Capture the cell that displays the provided text and extract its [x, y] central coordinate. 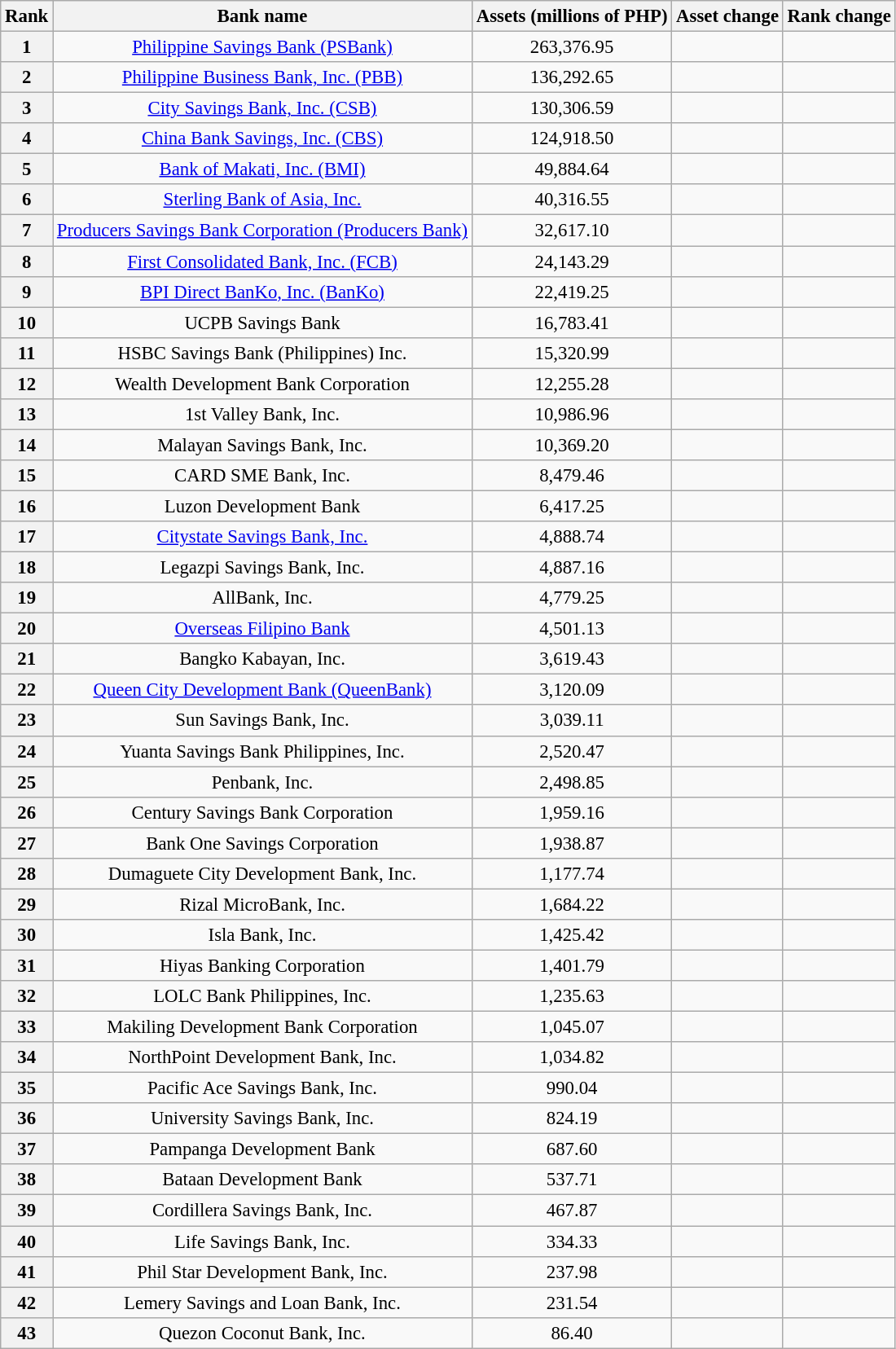
Phil Star Development Bank, Inc. [262, 1272]
University Savings Bank, Inc. [262, 1118]
Asset change [728, 16]
12,255.28 [572, 384]
Penbank, Inc. [262, 782]
BPI Direct BanKo, Inc. (BanKo) [262, 292]
Century Savings Bank Corporation [262, 812]
Assets (millions of PHP) [572, 16]
First Consolidated Bank, Inc. (FCB) [262, 261]
HSBC Savings Bank (Philippines) Inc. [262, 353]
Producers Savings Bank Corporation (Producers Bank) [262, 231]
6,417.25 [572, 506]
Philippine Savings Bank (PSBank) [262, 47]
17 [27, 537]
31 [27, 965]
10,369.20 [572, 445]
25 [27, 782]
42 [27, 1303]
Quezon Coconut Bank, Inc. [262, 1333]
Bataan Development Bank [262, 1180]
Hiyas Banking Corporation [262, 965]
Makiling Development Bank Corporation [262, 1027]
Bank of Makati, Inc. (BMI) [262, 169]
39 [27, 1211]
16,783.41 [572, 323]
33 [27, 1027]
28 [27, 874]
136,292.65 [572, 77]
CARD SME Bank, Inc. [262, 476]
8 [27, 261]
1,034.82 [572, 1057]
Queen City Development Bank (QueenBank) [262, 690]
11 [27, 353]
30 [27, 935]
1,959.16 [572, 812]
7 [27, 231]
40,316.55 [572, 200]
Rank [27, 16]
Legazpi Savings Bank, Inc. [262, 568]
Bank name [262, 16]
40 [27, 1241]
32 [27, 996]
43 [27, 1333]
10,986.96 [572, 415]
4,779.25 [572, 598]
6 [27, 200]
1,235.63 [572, 996]
36 [27, 1118]
8,479.46 [572, 476]
263,376.95 [572, 47]
18 [27, 568]
1st Valley Bank, Inc. [262, 415]
27 [27, 843]
1,045.07 [572, 1027]
12 [27, 384]
49,884.64 [572, 169]
24 [27, 751]
2 [27, 77]
10 [27, 323]
4 [27, 138]
Lemery Savings and Loan Bank, Inc. [262, 1303]
4,887.16 [572, 568]
15,320.99 [572, 353]
4,501.13 [572, 629]
China Bank Savings, Inc. (CBS) [262, 138]
19 [27, 598]
AllBank, Inc. [262, 598]
824.19 [572, 1118]
1,177.74 [572, 874]
LOLC Bank Philippines, Inc. [262, 996]
13 [27, 415]
3,619.43 [572, 659]
990.04 [572, 1088]
Life Savings Bank, Inc. [262, 1241]
21 [27, 659]
124,918.50 [572, 138]
29 [27, 904]
Bank One Savings Corporation [262, 843]
Sterling Bank of Asia, Inc. [262, 200]
Isla Bank, Inc. [262, 935]
14 [27, 445]
5 [27, 169]
Philippine Business Bank, Inc. (PBB) [262, 77]
22 [27, 690]
4,888.74 [572, 537]
38 [27, 1180]
Yuanta Savings Bank Philippines, Inc. [262, 751]
237.98 [572, 1272]
41 [27, 1272]
3,039.11 [572, 721]
20 [27, 629]
231.54 [572, 1303]
1,425.42 [572, 935]
Rizal MicroBank, Inc. [262, 904]
2,498.85 [572, 782]
1,684.22 [572, 904]
26 [27, 812]
3,120.09 [572, 690]
24,143.29 [572, 261]
Citystate Savings Bank, Inc. [262, 537]
Cordillera Savings Bank, Inc. [262, 1211]
467.87 [572, 1211]
16 [27, 506]
130,306.59 [572, 108]
NorthPoint Development Bank, Inc. [262, 1057]
3 [27, 108]
9 [27, 292]
34 [27, 1057]
32,617.10 [572, 231]
1,401.79 [572, 965]
Sun Savings Bank, Inc. [262, 721]
537.71 [572, 1180]
UCPB Savings Bank [262, 323]
Pacific Ace Savings Bank, Inc. [262, 1088]
City Savings Bank, Inc. (CSB) [262, 108]
Bangko Kabayan, Inc. [262, 659]
Luzon Development Bank [262, 506]
687.60 [572, 1149]
Dumaguete City Development Bank, Inc. [262, 874]
15 [27, 476]
Wealth Development Bank Corporation [262, 384]
334.33 [572, 1241]
35 [27, 1088]
37 [27, 1149]
Overseas Filipino Bank [262, 629]
22,419.25 [572, 292]
Pampanga Development Bank [262, 1149]
2,520.47 [572, 751]
Rank change [839, 16]
86.40 [572, 1333]
Malayan Savings Bank, Inc. [262, 445]
1,938.87 [572, 843]
1 [27, 47]
23 [27, 721]
